Find where the given text appears and provide that cell's center as [x, y] coordinate. 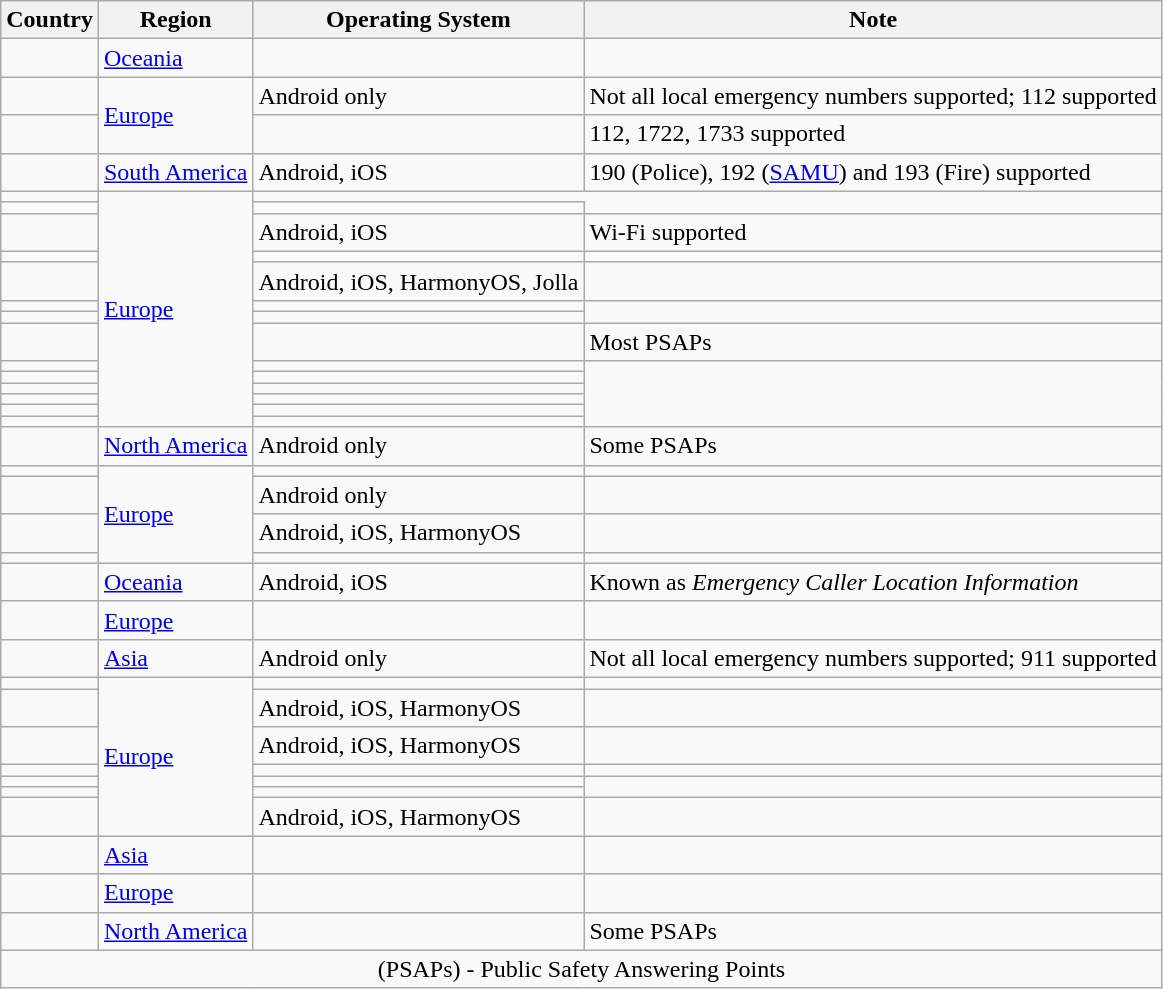
(PSAPs) - Public Safety Answering Points [582, 969]
112, 1722, 1733 supported [873, 134]
Operating System [418, 20]
Region [175, 20]
Country [50, 20]
Known as Emergency Caller Location Information [873, 582]
Not all local emergency numbers supported; 112 supported [873, 96]
Not all local emergency numbers supported; 911 supported [873, 658]
Most PSAPs [873, 341]
Note [873, 20]
South America [175, 172]
Wi-Fi supported [873, 232]
190 (Police), 192 (SAMU) and 193 (Fire) supported [873, 172]
Android, iOS, HarmonyOS, Jolla [418, 281]
